Identify which cell holds the provided text, then report its (X, Y) central coordinate. 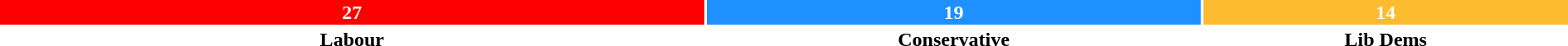
19 (954, 12)
14 (1385, 12)
27 (352, 12)
